Capture the cell that displays the provided text and extract its (X, Y) central coordinate. 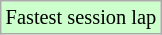
Fastest session lap (81, 17)
